Find where the given text appears and provide that cell's center as (x, y) coordinate. 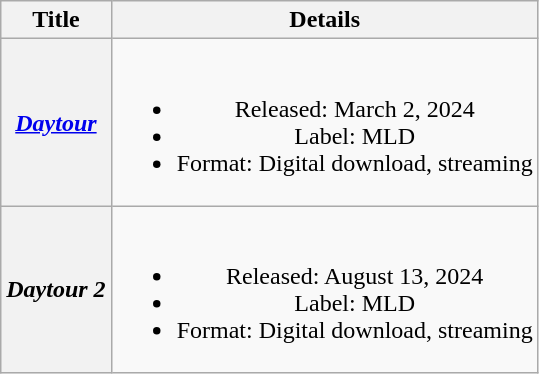
Released: August 13, 2024Label: MLDFormat: Digital download, streaming (324, 290)
Daytour 2 (56, 290)
Daytour (56, 122)
Details (324, 20)
Released: March 2, 2024Label: MLDFormat: Digital download, streaming (324, 122)
Title (56, 20)
